Scan for the cell matching the given text and deliver its [X, Y] coordinate at center. 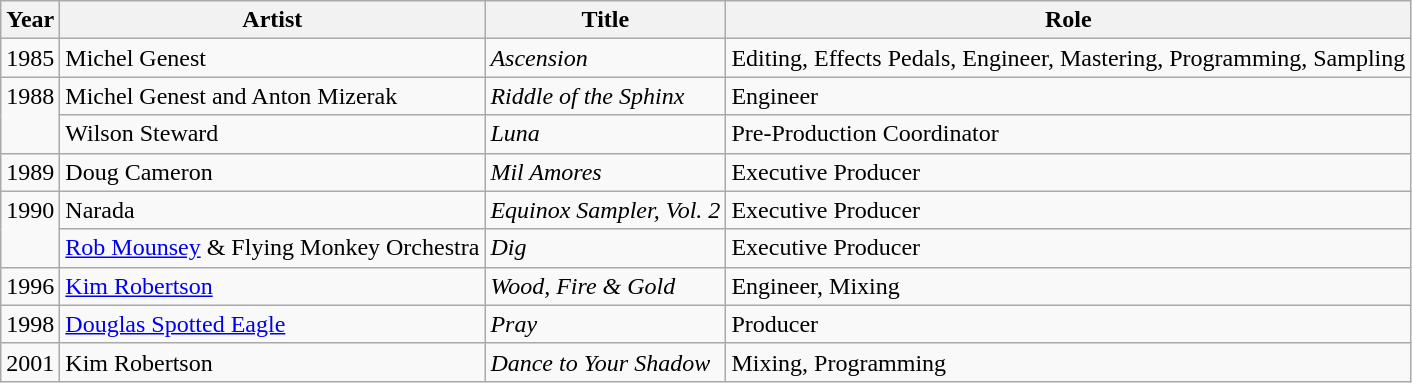
1998 [30, 324]
1990 [30, 229]
Wilson Steward [272, 134]
Douglas Spotted Eagle [272, 324]
Luna [606, 134]
Rob Mounsey & Flying Monkey Orchestra [272, 248]
Wood, Fire & Gold [606, 286]
Riddle of the Sphinx [606, 96]
Dig [606, 248]
Equinox Sampler, Vol. 2 [606, 210]
Pray [606, 324]
Artist [272, 20]
Title [606, 20]
Dance to Your Shadow [606, 362]
Engineer, Mixing [1068, 286]
Mil Amores [606, 172]
Role [1068, 20]
Producer [1068, 324]
Mixing, Programming [1068, 362]
Pre-Production Coordinator [1068, 134]
Year [30, 20]
Ascension [606, 58]
1996 [30, 286]
1988 [30, 115]
Michel Genest and Anton Mizerak [272, 96]
Narada [272, 210]
Doug Cameron [272, 172]
2001 [30, 362]
1989 [30, 172]
Engineer [1068, 96]
Editing, Effects Pedals, Engineer, Mastering, Programming, Sampling [1068, 58]
Michel Genest [272, 58]
1985 [30, 58]
